Return the [X, Y] coordinate for the center point of the cell that contains the specified text.  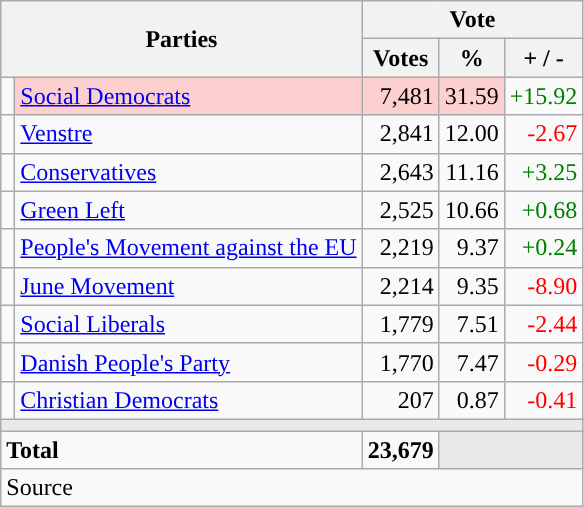
9.37 [472, 248]
Venstre [188, 134]
Christian Democrats [188, 400]
Danish People's Party [188, 362]
% [472, 58]
-0.41 [544, 400]
Votes [400, 58]
31.59 [472, 96]
7.47 [472, 362]
Total [182, 449]
Vote [472, 20]
Parties [182, 39]
0.87 [472, 400]
2,525 [400, 210]
23,679 [400, 449]
207 [400, 400]
-8.90 [544, 286]
+0.68 [544, 210]
-2.67 [544, 134]
Green Left [188, 210]
+3.25 [544, 172]
12.00 [472, 134]
1,770 [400, 362]
June Movement [188, 286]
+ / - [544, 58]
10.66 [472, 210]
2,219 [400, 248]
7,481 [400, 96]
Social Democrats [188, 96]
Source [292, 488]
-0.29 [544, 362]
2,841 [400, 134]
Social Liberals [188, 324]
1,779 [400, 324]
+15.92 [544, 96]
-2.44 [544, 324]
2,643 [400, 172]
2,214 [400, 286]
People's Movement against the EU [188, 248]
9.35 [472, 286]
+0.24 [544, 248]
Conservatives [188, 172]
11.16 [472, 172]
7.51 [472, 324]
